Locate the cell with the specified text and output its (x, y) center coordinate. 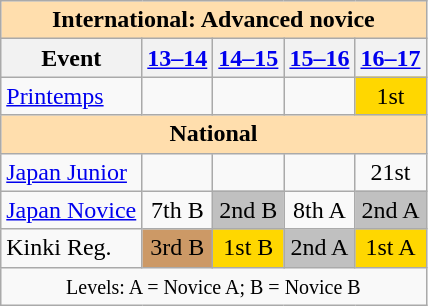
Japan Novice (72, 210)
Kinki Reg. (72, 248)
Levels: A = Novice A; B = Novice B (214, 286)
1st B (248, 248)
3rd B (178, 248)
National (214, 134)
2nd B (248, 210)
21st (390, 172)
15–16 (320, 58)
16–17 (390, 58)
1st (390, 96)
Japan Junior (72, 172)
13–14 (178, 58)
International: Advanced novice (214, 20)
1st A (390, 248)
8th A (320, 210)
14–15 (248, 58)
7th B (178, 210)
Event (72, 58)
Printemps (72, 96)
